Extract the (x, y) coordinate from the center of the cell holding the provided text.  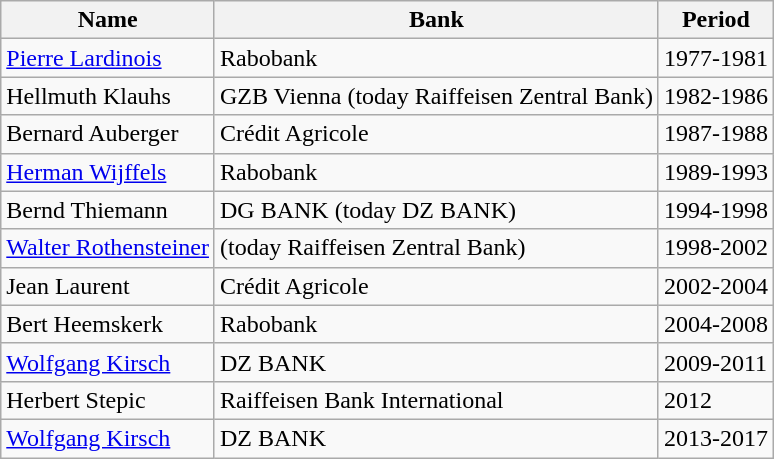
Bernard Auberger (108, 134)
Period (716, 20)
GZB Vienna (today Raiffeisen Zentral Bank) (436, 96)
2002-2004 (716, 286)
2009-2011 (716, 362)
2012 (716, 400)
Herbert Stepic (108, 400)
DG BANK (today DZ BANK) (436, 210)
Bert Heemskerk (108, 324)
Jean Laurent (108, 286)
Pierre Lardinois (108, 58)
1982-1986 (716, 96)
Bank (436, 20)
1998-2002 (716, 248)
Walter Rothensteiner (108, 248)
1977-1981 (716, 58)
1994-1998 (716, 210)
Bernd Thiemann (108, 210)
1989-1993 (716, 172)
Hellmuth Klauhs (108, 96)
2013-2017 (716, 438)
1987-1988 (716, 134)
(today Raiffeisen Zentral Bank) (436, 248)
Name (108, 20)
Raiffeisen Bank International (436, 400)
Herman Wijffels (108, 172)
2004-2008 (716, 324)
